Output the (X, Y) coordinate of the center of the cell containing the given text.  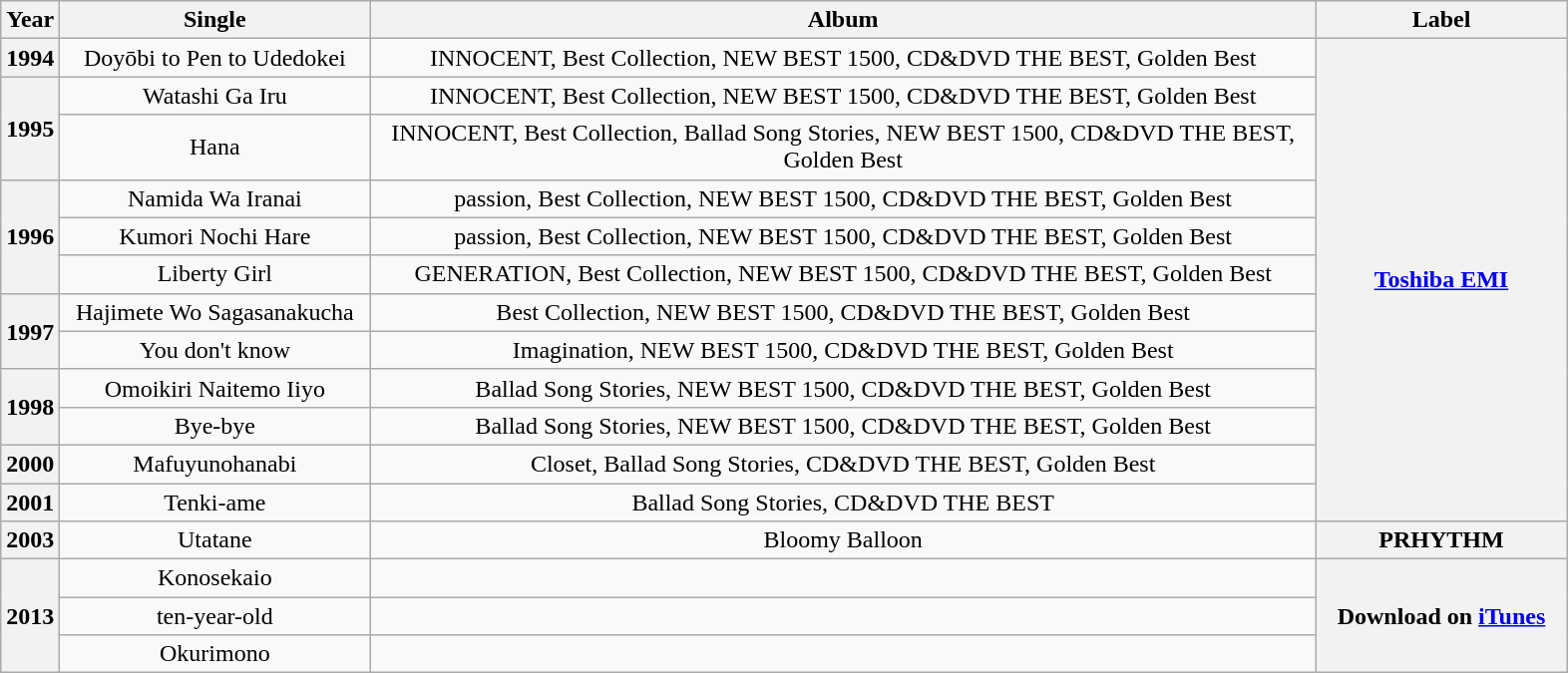
1996 (30, 236)
Doyōbi to Pen to Udedokei (215, 58)
Tenki-ame (215, 502)
PRHYTHM (1440, 540)
2000 (30, 464)
Toshiba EMI (1440, 280)
Label (1440, 20)
ten-year-old (215, 616)
Watashi Ga Iru (215, 96)
Year (30, 20)
Download on iTunes (1440, 616)
Namida Wa Iranai (215, 198)
1997 (30, 331)
1995 (30, 128)
2001 (30, 502)
Utatane (215, 540)
INNOCENT, Best Collection, Ballad Song Stories, NEW BEST 1500, CD&DVD THE BEST, Golden Best (844, 148)
Okurimono (215, 654)
Omoikiri Naitemo Iiyo (215, 388)
Closet, Ballad Song Stories, CD&DVD THE BEST, Golden Best (844, 464)
Single (215, 20)
Album (844, 20)
Konosekaio (215, 578)
Hana (215, 148)
Bye-bye (215, 426)
Bloomy Balloon (844, 540)
Best Collection, NEW BEST 1500, CD&DVD THE BEST, Golden Best (844, 312)
Ballad Song Stories, CD&DVD THE BEST (844, 502)
Kumori Nochi Hare (215, 236)
Liberty Girl (215, 274)
Hajimete Wo Sagasanakucha (215, 312)
2003 (30, 540)
Mafuyunohanabi (215, 464)
1998 (30, 407)
2013 (30, 616)
1994 (30, 58)
Imagination, NEW BEST 1500, CD&DVD THE BEST, Golden Best (844, 350)
GENERATION, Best Collection, NEW BEST 1500, CD&DVD THE BEST, Golden Best (844, 274)
You don't know (215, 350)
